From the cell containing the given text, extract its center point as [X, Y] coordinate. 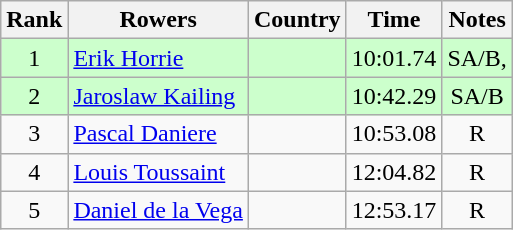
5 [34, 210]
3 [34, 134]
4 [34, 172]
Louis Toussaint [158, 172]
10:53.08 [394, 134]
Rowers [158, 20]
12:53.17 [394, 210]
Daniel de la Vega [158, 210]
10:01.74 [394, 58]
Jaroslaw Kailing [158, 96]
Erik Horrie [158, 58]
Pascal Daniere [158, 134]
2 [34, 96]
10:42.29 [394, 96]
SA/B, [477, 58]
SA/B [477, 96]
Rank [34, 20]
Time [394, 20]
Country [297, 20]
1 [34, 58]
12:04.82 [394, 172]
Notes [477, 20]
